Return [x, y] of the center of cell containing provided text 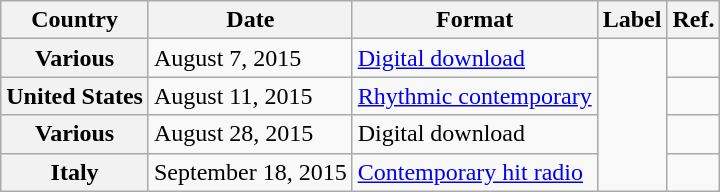
Contemporary hit radio [474, 172]
Ref. [694, 20]
August 11, 2015 [250, 96]
United States [75, 96]
Italy [75, 172]
Rhythmic contemporary [474, 96]
Format [474, 20]
August 28, 2015 [250, 134]
Country [75, 20]
Date [250, 20]
Label [632, 20]
September 18, 2015 [250, 172]
August 7, 2015 [250, 58]
